Identify which cell holds the provided text, then report its (x, y) central coordinate. 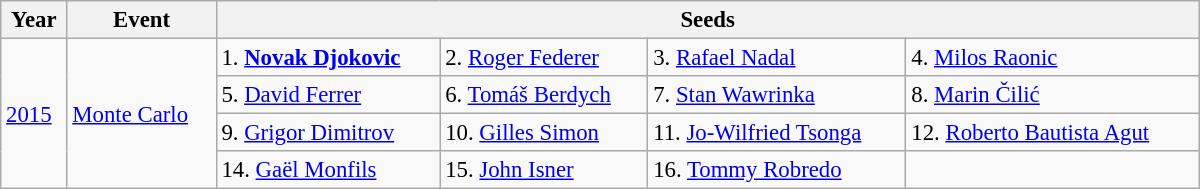
Seeds (708, 20)
1. Novak Djokovic (328, 58)
14. Gaël Monfils (328, 170)
7. Stan Wawrinka (777, 95)
Event (142, 20)
4. Milos Raonic (1052, 58)
3. Rafael Nadal (777, 58)
Year (34, 20)
6. Tomáš Berdych (544, 95)
16. Tommy Robredo (777, 170)
Monte Carlo (142, 114)
15. John Isner (544, 170)
10. Gilles Simon (544, 133)
11. Jo-Wilfried Tsonga (777, 133)
8. Marin Čilić (1052, 95)
2. Roger Federer (544, 58)
9. Grigor Dimitrov (328, 133)
5. David Ferrer (328, 95)
12. Roberto Bautista Agut (1052, 133)
2015 (34, 114)
